Detect which cell encompasses the target text, then output its (x, y) center coordinate. 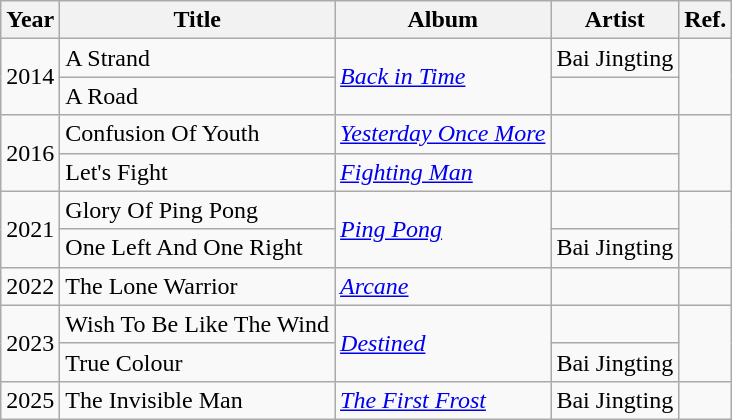
2021 (30, 229)
Yesterday Once More (443, 134)
A Road (198, 96)
Destined (443, 343)
Album (443, 20)
Ref. (706, 20)
2023 (30, 343)
2022 (30, 286)
Back in Time (443, 77)
2025 (30, 400)
Fighting Man (443, 172)
The Invisible Man (198, 400)
A Strand (198, 58)
The Lone Warrior (198, 286)
Year (30, 20)
2016 (30, 153)
One Left And One Right (198, 248)
Ping Pong (443, 229)
Wish To Be Like The Wind (198, 324)
The First Frost (443, 400)
Arcane (443, 286)
Title (198, 20)
Confusion Of Youth (198, 134)
Let's Fight (198, 172)
2014 (30, 77)
True Colour (198, 362)
Artist (615, 20)
Glory Of Ping Pong (198, 210)
